Scan for the cell matching the given text and deliver its [x, y] coordinate at center. 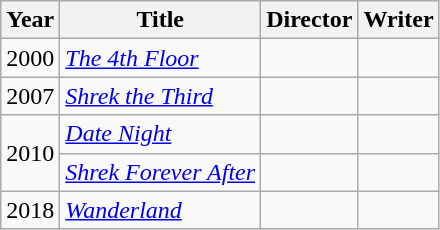
Wanderland [160, 210]
Shrek Forever After [160, 172]
Title [160, 20]
Year [30, 20]
The 4th Floor [160, 58]
Director [310, 20]
2010 [30, 153]
2018 [30, 210]
Date Night [160, 134]
Shrek the Third [160, 96]
Writer [398, 20]
2000 [30, 58]
2007 [30, 96]
